For the text-containing cell, return its midpoint in (x, y) coordinate format. 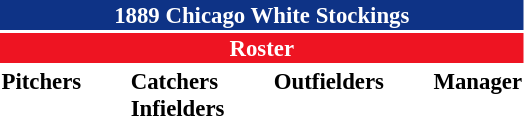
1889 Chicago White Stockings (262, 15)
Roster (262, 48)
